Locate the cell with the specified text and output its (X, Y) center coordinate. 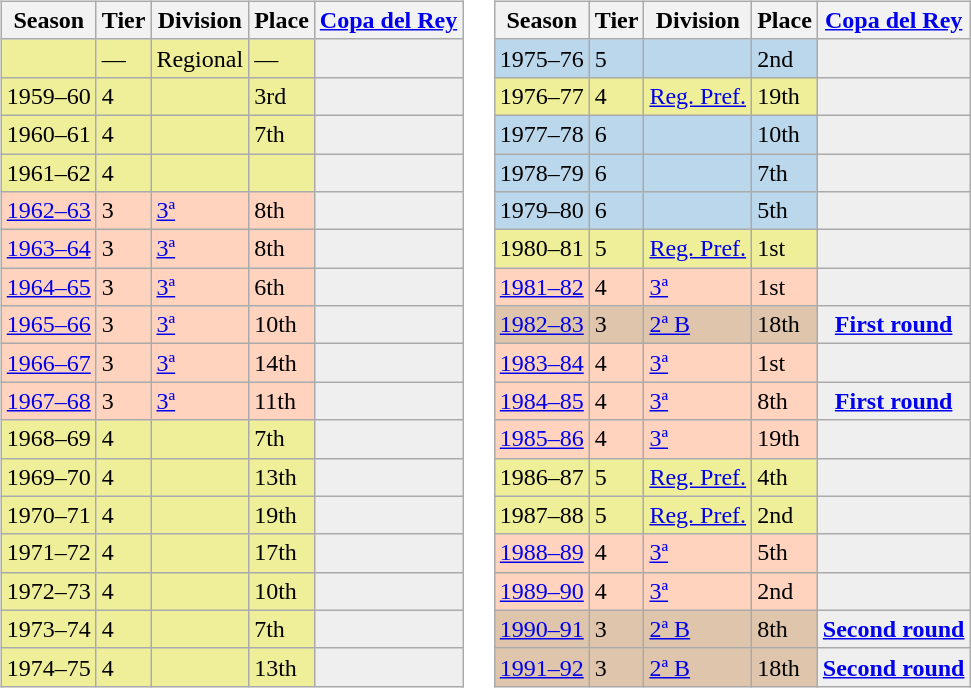
1977–78 (542, 134)
3rd (282, 96)
1976–77 (542, 96)
1965–66 (48, 325)
1962–63 (48, 211)
1988–89 (542, 553)
1971–72 (48, 553)
1986–87 (542, 477)
1978–79 (542, 173)
1989–90 (542, 591)
1963–64 (48, 249)
Regional (200, 58)
1970–71 (48, 515)
1985–86 (542, 439)
1983–84 (542, 363)
11th (282, 401)
1972–73 (48, 591)
1969–70 (48, 477)
1980–81 (542, 249)
1981–82 (542, 287)
1966–67 (48, 363)
1967–68 (48, 401)
1974–75 (48, 667)
1968–69 (48, 439)
1964–65 (48, 287)
14th (282, 363)
1961–62 (48, 173)
1975–76 (542, 58)
1991–92 (542, 667)
1959–60 (48, 96)
1979–80 (542, 211)
4th (785, 477)
1982–83 (542, 325)
1987–88 (542, 515)
1973–74 (48, 629)
1960–61 (48, 134)
1984–85 (542, 401)
17th (282, 553)
6th (282, 287)
1990–91 (542, 629)
